Provide the [x, y] coordinate of the cell's center where the given text is located.  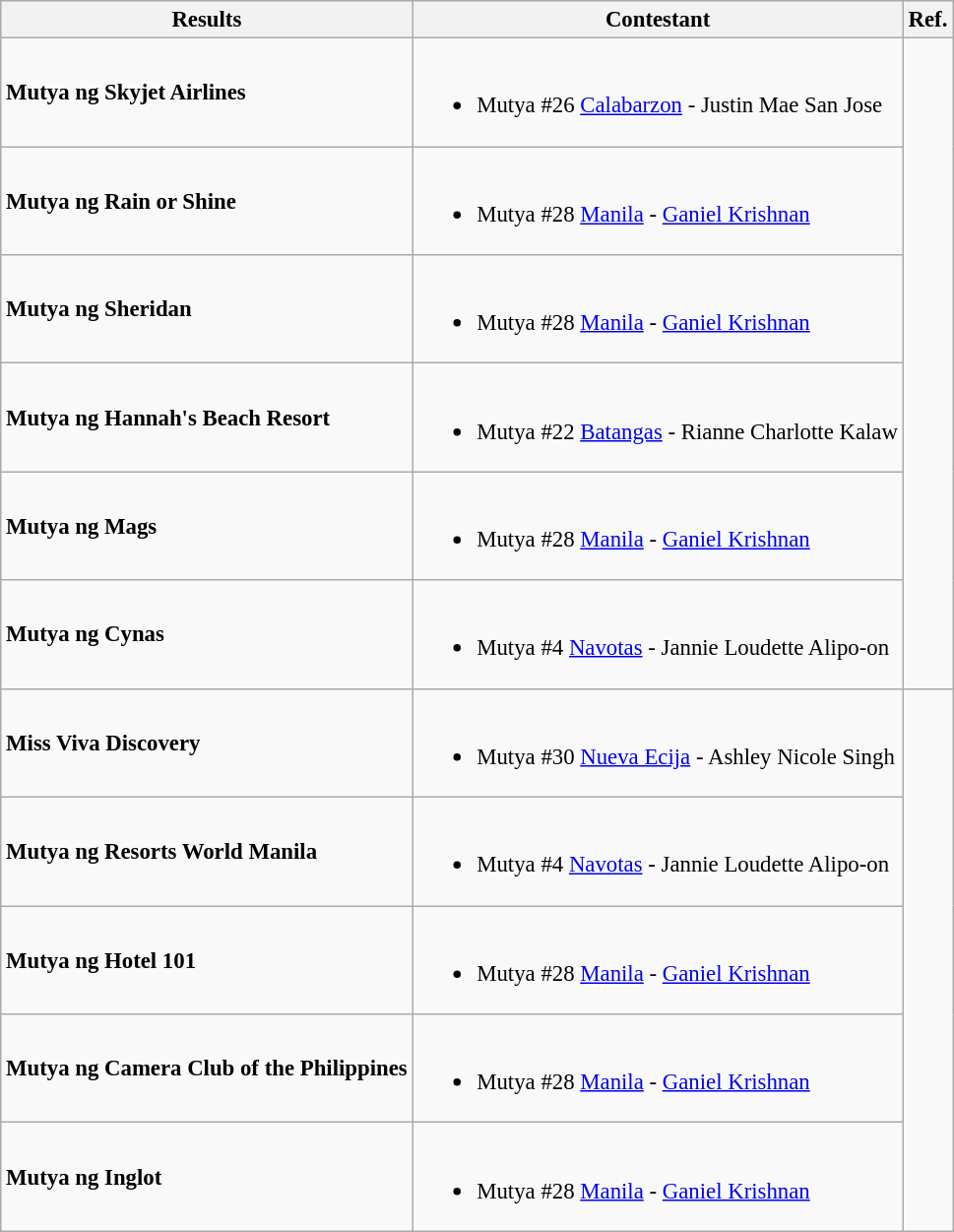
Mutya ng Inglot [207, 1177]
Mutya ng Mags [207, 526]
Miss Viva Discovery [207, 743]
Mutya ng Hotel 101 [207, 960]
Mutya #22 Batangas - Rianne Charlotte Kalaw [658, 418]
Contestant [658, 20]
Mutya ng Resorts World Manila [207, 852]
Mutya #26 Calabarzon - Justin Mae San Jose [658, 93]
Mutya ng Camera Club of the Philippines [207, 1069]
Mutya ng Cynas [207, 634]
Mutya ng Rain or Shine [207, 201]
Mutya ng Skyjet Airlines [207, 93]
Mutya #30 Nueva Ecija - Ashley Nicole Singh [658, 743]
Mutya ng Sheridan [207, 309]
Results [207, 20]
Mutya ng Hannah's Beach Resort [207, 418]
Ref. [927, 20]
